Search for the cell housing the specified text and yield its [x, y] center coordinate. 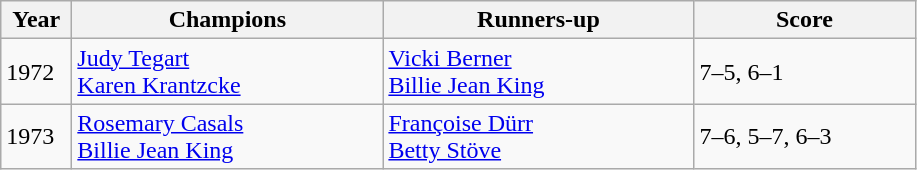
1973 [36, 136]
Runners-up [538, 20]
Rosemary Casals Billie Jean King [228, 136]
7–5, 6–1 [804, 72]
Françoise Dürr Betty Stöve [538, 136]
Judy Tegart Karen Krantzcke [228, 72]
Year [36, 20]
Score [804, 20]
7–6, 5–7, 6–3 [804, 136]
1972 [36, 72]
Vicki Berner Billie Jean King [538, 72]
Champions [228, 20]
